Identify which cell holds the provided text, then report its (X, Y) central coordinate. 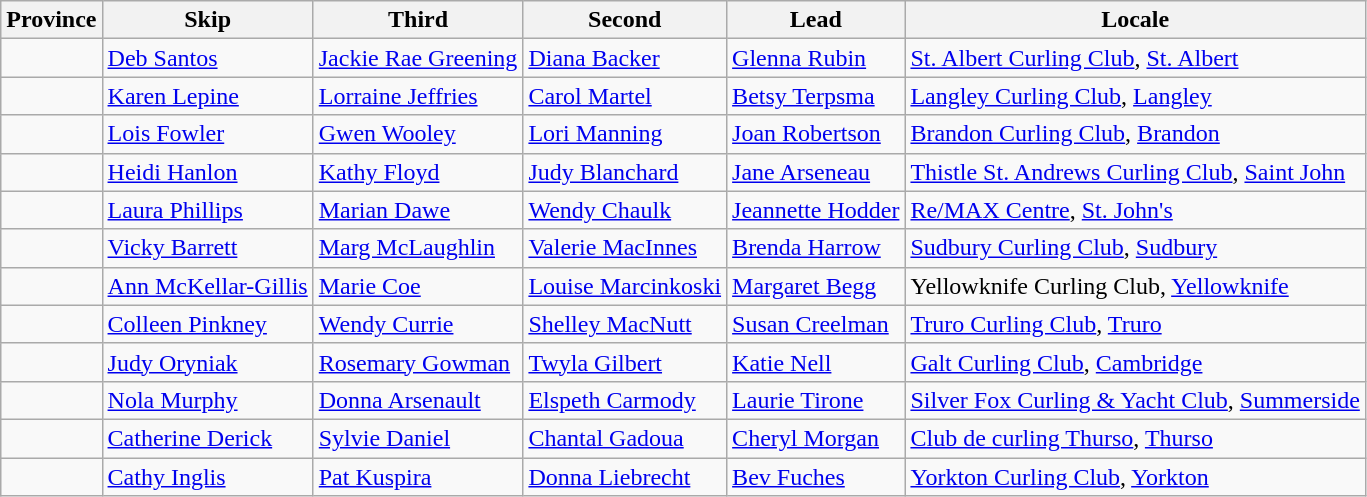
Langley Curling Club, Langley (1135, 96)
Brandon Curling Club, Brandon (1135, 134)
Catherine Derick (208, 438)
Carol Martel (625, 96)
Yorkton Curling Club, Yorkton (1135, 477)
Betsy Terpsma (816, 96)
Gwen Wooley (418, 134)
Louise Marcinkoski (625, 286)
Twyla Gilbert (625, 362)
Jane Arseneau (816, 172)
Skip (208, 20)
Chantal Gadoua (625, 438)
Margaret Begg (816, 286)
Marian Dawe (418, 210)
St. Albert Curling Club, St. Albert (1135, 58)
Province (52, 20)
Pat Kuspira (418, 477)
Vicky Barrett (208, 248)
Third (418, 20)
Lori Manning (625, 134)
Cheryl Morgan (816, 438)
Deb Santos (208, 58)
Silver Fox Curling & Yacht Club, Summerside (1135, 400)
Karen Lepine (208, 96)
Heidi Hanlon (208, 172)
Re/MAX Centre, St. John's (1135, 210)
Cathy Inglis (208, 477)
Sylvie Daniel (418, 438)
Thistle St. Andrews Curling Club, Saint John (1135, 172)
Bev Fuches (816, 477)
Joan Robertson (816, 134)
Kathy Floyd (418, 172)
Ann McKellar-Gillis (208, 286)
Donna Arsenault (418, 400)
Galt Curling Club, Cambridge (1135, 362)
Valerie MacInnes (625, 248)
Susan Creelman (816, 324)
Truro Curling Club, Truro (1135, 324)
Diana Backer (625, 58)
Laurie Tirone (816, 400)
Lorraine Jeffries (418, 96)
Nola Murphy (208, 400)
Club de curling Thurso, Thurso (1135, 438)
Katie Nell (816, 362)
Second (625, 20)
Jackie Rae Greening (418, 58)
Lead (816, 20)
Yellowknife Curling Club, Yellowknife (1135, 286)
Sudbury Curling Club, Sudbury (1135, 248)
Glenna Rubin (816, 58)
Lois Fowler (208, 134)
Shelley MacNutt (625, 324)
Locale (1135, 20)
Elspeth Carmody (625, 400)
Marg McLaughlin (418, 248)
Wendy Chaulk (625, 210)
Laura Phillips (208, 210)
Donna Liebrecht (625, 477)
Brenda Harrow (816, 248)
Wendy Currie (418, 324)
Colleen Pinkney (208, 324)
Marie Coe (418, 286)
Judy Blanchard (625, 172)
Rosemary Gowman (418, 362)
Jeannette Hodder (816, 210)
Judy Oryniak (208, 362)
